Capture the cell that displays the provided text and extract its (X, Y) central coordinate. 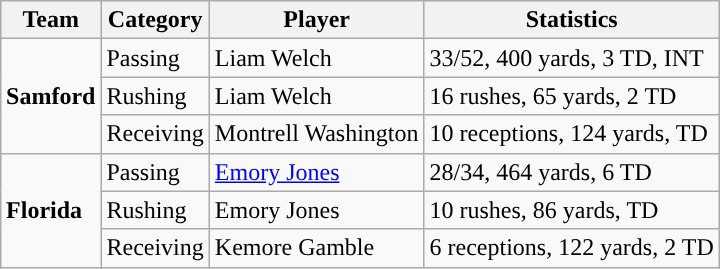
Category (155, 20)
Statistics (572, 20)
33/52, 400 yards, 3 TD, INT (572, 58)
Samford (51, 96)
16 rushes, 65 yards, 2 TD (572, 96)
Florida (51, 210)
Kemore Gamble (316, 248)
28/34, 464 yards, 6 TD (572, 172)
6 receptions, 122 yards, 2 TD (572, 248)
Team (51, 20)
10 receptions, 124 yards, TD (572, 134)
Montrell Washington (316, 134)
Player (316, 20)
10 rushes, 86 yards, TD (572, 210)
